Pinpoint the cell where the given text exists, returning its (X, Y) midpoint coordinate. 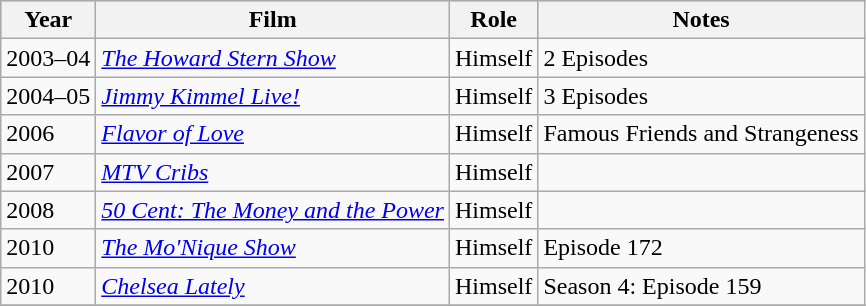
50 Cent: The Money and the Power (273, 210)
The Howard Stern Show (273, 58)
2008 (48, 210)
2007 (48, 172)
Season 4: Episode 159 (701, 286)
Jimmy Kimmel Live! (273, 96)
MTV Cribs (273, 172)
Flavor of Love (273, 134)
The Mo'Nique Show (273, 248)
2003–04 (48, 58)
Famous Friends and Strangeness (701, 134)
Film (273, 20)
Year (48, 20)
2 Episodes (701, 58)
3 Episodes (701, 96)
Role (493, 20)
2006 (48, 134)
Chelsea Lately (273, 286)
Notes (701, 20)
2004–05 (48, 96)
Episode 172 (701, 248)
